Locate the cell with the specified text and output its (x, y) center coordinate. 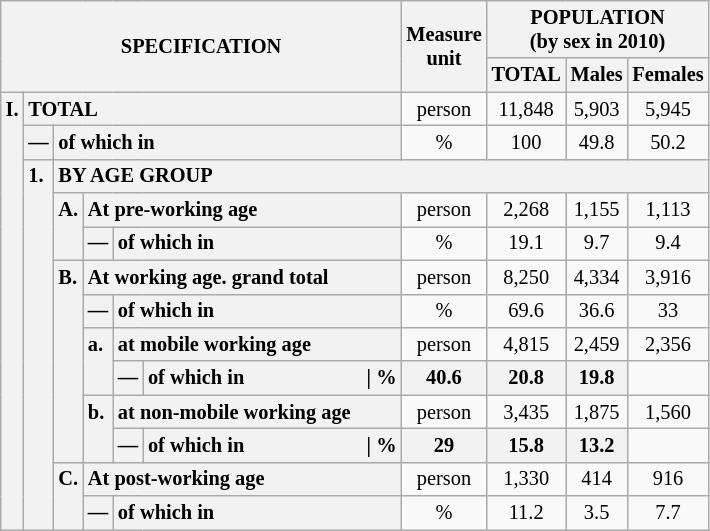
4,334 (597, 277)
9.4 (668, 243)
3,435 (526, 412)
1,875 (597, 412)
a. (98, 360)
2,268 (526, 210)
49.8 (597, 142)
1,330 (526, 479)
B. (68, 361)
19.1 (526, 243)
414 (597, 479)
3.5 (597, 513)
13.2 (597, 445)
50.2 (668, 142)
2,459 (597, 344)
at mobile working age (257, 344)
7.7 (668, 513)
at non-mobile working age (257, 412)
Measure unit (444, 46)
1,560 (668, 412)
40.6 (444, 378)
19.8 (597, 378)
11,848 (526, 109)
A. (68, 226)
5,945 (668, 109)
8,250 (526, 277)
9.7 (597, 243)
C. (68, 496)
b. (98, 428)
20.8 (526, 378)
Males (597, 75)
916 (668, 479)
At pre-working age (242, 210)
Females (668, 75)
33 (668, 311)
POPULATION (by sex in 2010) (598, 29)
15.8 (526, 445)
I. (12, 311)
1,113 (668, 210)
5,903 (597, 109)
BY AGE GROUP (382, 176)
3,916 (668, 277)
100 (526, 142)
At working age. grand total (242, 277)
1. (38, 344)
29 (444, 445)
2,356 (668, 344)
4,815 (526, 344)
1,155 (597, 210)
SPECIFICATION (202, 46)
At post-working age (242, 479)
36.6 (597, 311)
69.6 (526, 311)
11.2 (526, 513)
